Identify which cell holds the provided text, then report its [X, Y] central coordinate. 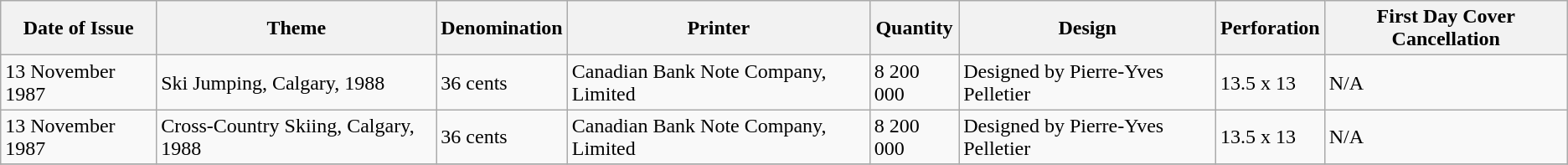
Date of Issue [79, 28]
Quantity [915, 28]
Denomination [502, 28]
Perforation [1271, 28]
Design [1087, 28]
Printer [719, 28]
Ski Jumping, Calgary, 1988 [297, 82]
First Day Cover Cancellation [1446, 28]
Theme [297, 28]
Cross-Country Skiing, Calgary, 1988 [297, 137]
